Locate the cell with the specified text and output its [x, y] center coordinate. 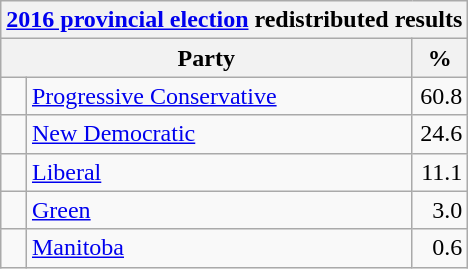
Liberal [218, 172]
% [440, 58]
Party [206, 58]
Manitoba [218, 248]
24.6 [440, 134]
Green [218, 210]
2016 provincial election redistributed results [234, 20]
60.8 [440, 96]
11.1 [440, 172]
3.0 [440, 210]
Progressive Conservative [218, 96]
New Democratic [218, 134]
0.6 [440, 248]
